Determine the (x, y) coordinate at the center of the cell enclosing the given text.  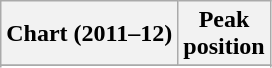
Peakposition (224, 34)
Chart (2011–12) (90, 34)
